Provide the [x, y] coordinate of the cell's center where the given text is located.  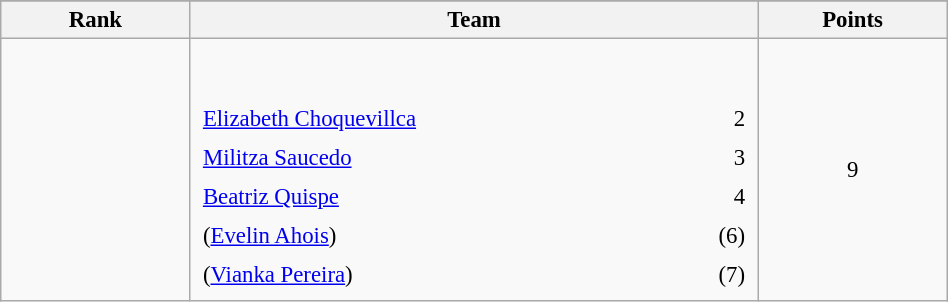
Elizabeth Choquevillca 2 Militza Saucedo 3 Beatriz Quispe 4 (Evelin Ahois) (6) (Vianka Pereira) (7) [474, 170]
Rank [96, 20]
3 [712, 158]
2 [712, 119]
Militza Saucedo [434, 158]
Points [852, 20]
9 [852, 170]
Elizabeth Choquevillca [434, 119]
Team [474, 20]
(Evelin Ahois) [434, 236]
(7) [712, 275]
(Vianka Pereira) [434, 275]
(6) [712, 236]
Beatriz Quispe [434, 197]
4 [712, 197]
